For the text-containing cell, return its midpoint in [x, y] coordinate format. 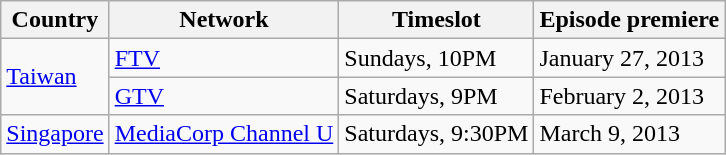
March 9, 2013 [630, 134]
Timeslot [436, 20]
Network [224, 20]
FTV [224, 58]
Saturdays, 9:30PM [436, 134]
Episode premiere [630, 20]
Taiwan [55, 77]
Country [55, 20]
Singapore [55, 134]
GTV [224, 96]
MediaCorp Channel U [224, 134]
January 27, 2013 [630, 58]
Sundays, 10PM [436, 58]
February 2, 2013 [630, 96]
Saturdays, 9PM [436, 96]
